Detect which cell encompasses the target text, then output its (X, Y) center coordinate. 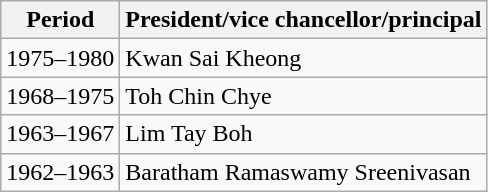
Lim Tay Boh (304, 134)
1975–1980 (60, 58)
Baratham Ramaswamy Sreenivasan (304, 172)
Kwan Sai Kheong (304, 58)
Toh Chin Chye (304, 96)
1962–1963 (60, 172)
President/vice chancellor/principal (304, 20)
1963–1967 (60, 134)
1968–1975 (60, 96)
Period (60, 20)
